Find where the given text appears and provide that cell's center as (x, y) coordinate. 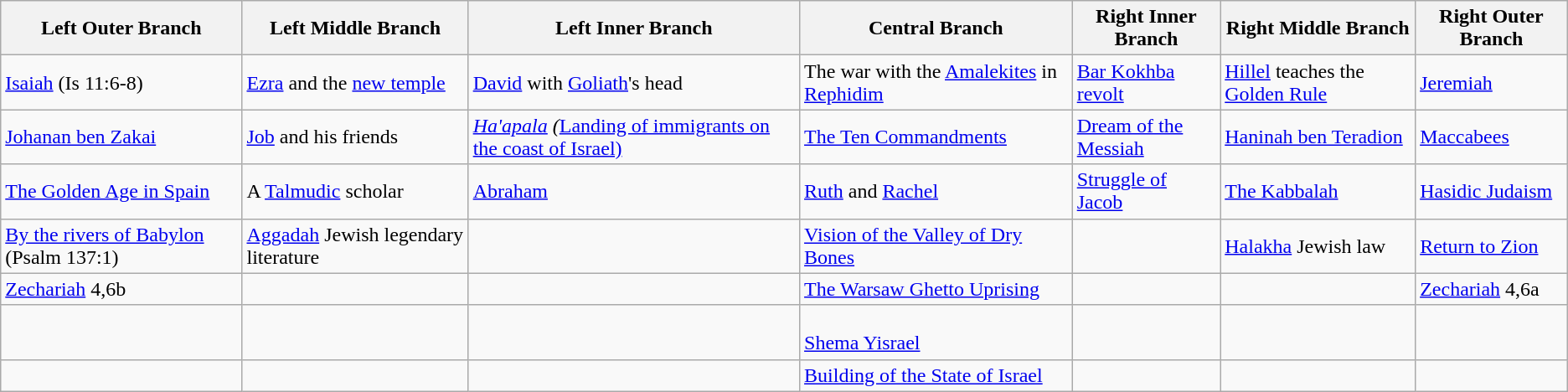
Struggle of Jacob (1146, 191)
Hasidic Judaism (1492, 191)
Building of the State of Israel (936, 375)
Bar Kokhba revolt (1146, 82)
Isaiah (Is 11:6-8) (121, 82)
Ezra and the new temple (355, 82)
Left Outer Branch (121, 28)
Ha'apala (Landing of immigrants on the coast of Israel) (633, 137)
Zechariah 4,6a (1492, 289)
The Warsaw Ghetto Uprising (936, 289)
Zechariah 4,6b (121, 289)
Left Inner Branch (633, 28)
Abraham (633, 191)
Maccabees (1492, 137)
Right Inner Branch (1146, 28)
The war with the Amalekites in Rephidim (936, 82)
The Kabbalah (1318, 191)
David with Goliath's head (633, 82)
Job and his friends (355, 137)
Halakha Jewish law (1318, 246)
The Golden Age in Spain (121, 191)
Dream of the Messiah (1146, 137)
Shema Yisrael (936, 332)
Right Outer Branch (1492, 28)
Aggadah Jewish legendary literature (355, 246)
Hillel teaches the Golden Rule (1318, 82)
A Talmudic scholar (355, 191)
Right Middle Branch (1318, 28)
Vision of the Valley of Dry Bones (936, 246)
Johanan ben Zakai (121, 137)
By the rivers of Babylon (Psalm 137:1) (121, 246)
Ruth and Rachel (936, 191)
The Ten Commandments (936, 137)
Haninah ben Teradion (1318, 137)
Central Branch (936, 28)
Jeremiah (1492, 82)
Return to Zion (1492, 246)
Left Middle Branch (355, 28)
